Return the (x, y) coordinate for the center point of the cell that contains the specified text.  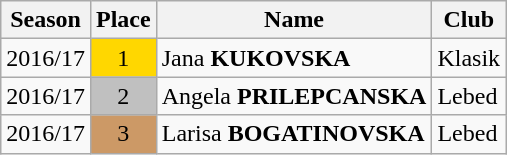
Larisa BOGATINOVSKA (294, 134)
Klasik (469, 58)
Name (294, 20)
Place (123, 20)
Jana KUKOVSKA (294, 58)
2 (123, 96)
Club (469, 20)
1 (123, 58)
Angela PRILEPCANSKA (294, 96)
3 (123, 134)
Season (46, 20)
